Output the (X, Y) coordinate of the center of the cell containing the given text.  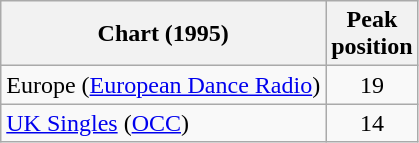
14 (372, 123)
Peakposition (372, 34)
Chart (1995) (164, 34)
Europe (European Dance Radio) (164, 85)
19 (372, 85)
UK Singles (OCC) (164, 123)
